Extract the [x, y] coordinate from the center of the cell holding the provided text.  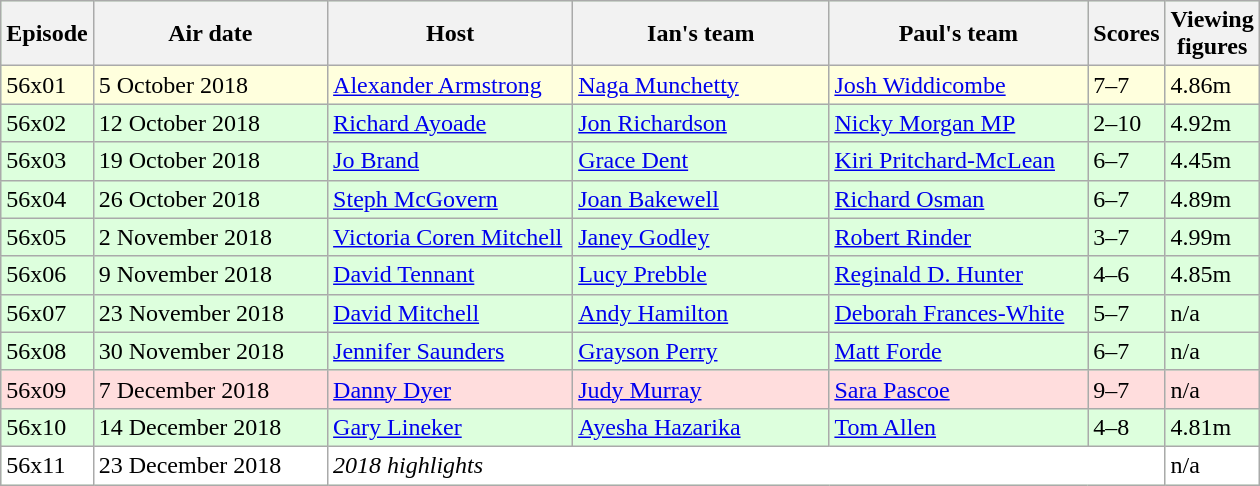
Air date [210, 34]
Ayesha Hazarika [701, 427]
56x06 [47, 275]
Kiri Pritchard-McLean [958, 161]
4–8 [1126, 427]
5 October 2018 [210, 85]
56x10 [47, 427]
Danny Dyer [450, 389]
56x05 [47, 237]
Ian's team [701, 34]
Lucy Prebble [701, 275]
26 October 2018 [210, 199]
4.89m [1212, 199]
Scores [1126, 34]
4.92m [1212, 123]
Naga Munchetty [701, 85]
Josh Widdicombe [958, 85]
56x03 [47, 161]
Tom Allen [958, 427]
Grayson Perry [701, 351]
9 November 2018 [210, 275]
Sara Pascoe [958, 389]
David Mitchell [450, 313]
Nicky Morgan MP [958, 123]
56x04 [47, 199]
Steph McGovern [450, 199]
4.99m [1212, 237]
4.81m [1212, 427]
Jennifer Saunders [450, 351]
2 November 2018 [210, 237]
Episode [47, 34]
7–7 [1126, 85]
3–7 [1126, 237]
Viewing figures [1212, 34]
Paul's team [958, 34]
Richard Osman [958, 199]
4.85m [1212, 275]
4.45m [1212, 161]
Deborah Frances-White [958, 313]
4–6 [1126, 275]
Andy Hamilton [701, 313]
Janey Godley [701, 237]
Reginald D. Hunter [958, 275]
12 October 2018 [210, 123]
30 November 2018 [210, 351]
Gary Lineker [450, 427]
9–7 [1126, 389]
Jo Brand [450, 161]
Matt Forde [958, 351]
56x07 [47, 313]
56x09 [47, 389]
Richard Ayoade [450, 123]
Alexander Armstrong [450, 85]
Joan Bakewell [701, 199]
4.86m [1212, 85]
2–10 [1126, 123]
56x02 [47, 123]
Victoria Coren Mitchell [450, 237]
19 October 2018 [210, 161]
Robert Rinder [958, 237]
23 November 2018 [210, 313]
Grace Dent [701, 161]
Judy Murray [701, 389]
14 December 2018 [210, 427]
2018 highlights [746, 465]
56x08 [47, 351]
7 December 2018 [210, 389]
David Tennant [450, 275]
Host [450, 34]
23 December 2018 [210, 465]
56x01 [47, 85]
56x11 [47, 465]
5–7 [1126, 313]
Jon Richardson [701, 123]
